Detect which cell encompasses the target text, then output its (x, y) center coordinate. 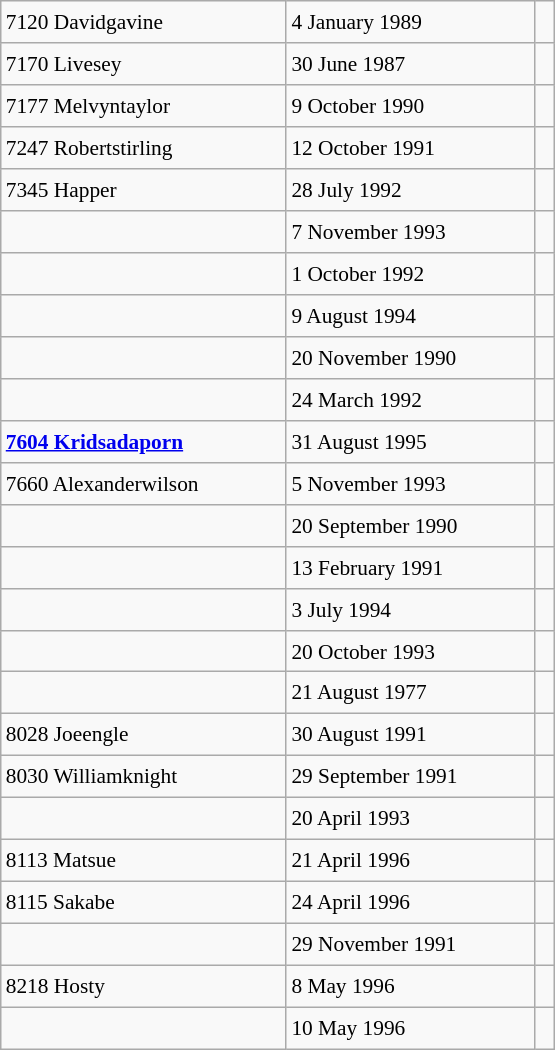
7660 Alexanderwilson (144, 483)
20 November 1990 (410, 358)
13 February 1991 (410, 567)
8030 Williamknight (144, 777)
8 May 1996 (410, 986)
8113 Matsue (144, 861)
28 July 1992 (410, 190)
1 October 1992 (410, 274)
30 August 1991 (410, 735)
31 August 1995 (410, 441)
7170 Livesey (144, 64)
8115 Sakabe (144, 903)
29 September 1991 (410, 777)
9 October 1990 (410, 106)
7120 Davidgavine (144, 22)
21 August 1977 (410, 693)
24 March 1992 (410, 399)
3 July 1994 (410, 609)
21 April 1996 (410, 861)
4 January 1989 (410, 22)
24 April 1996 (410, 903)
10 May 1996 (410, 1028)
7247 Robertstirling (144, 148)
20 April 1993 (410, 819)
20 September 1990 (410, 525)
8218 Hosty (144, 986)
9 August 1994 (410, 316)
12 October 1991 (410, 148)
30 June 1987 (410, 64)
7345 Happer (144, 190)
7604 Kridsadaporn (144, 441)
20 October 1993 (410, 651)
7 November 1993 (410, 232)
5 November 1993 (410, 483)
8028 Joeengle (144, 735)
29 November 1991 (410, 945)
7177 Melvyntaylor (144, 106)
